Pinpoint the cell where the given text exists, returning its (x, y) midpoint coordinate. 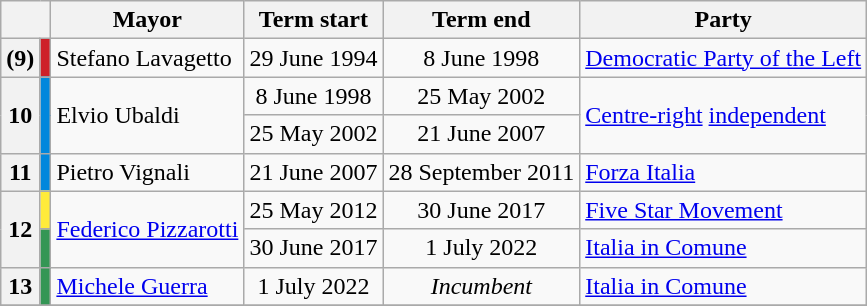
Five Star Movement (724, 210)
(9) (20, 58)
Term start (314, 20)
11 (20, 172)
13 (20, 286)
Forza Italia (724, 172)
Michele Guerra (148, 286)
29 June 1994 (314, 58)
Stefano Lavagetto (148, 58)
12 (20, 229)
Federico Pizzarotti (148, 229)
Incumbent (482, 286)
Centre-right independent (724, 115)
28 September 2011 (482, 172)
Term end (482, 20)
25 May 2012 (314, 210)
Pietro Vignali (148, 172)
Democratic Party of the Left (724, 58)
10 (20, 115)
Mayor (148, 20)
Elvio Ubaldi (148, 115)
Party (724, 20)
